Return the (x, y) coordinate for the center point of the cell that contains the specified text.  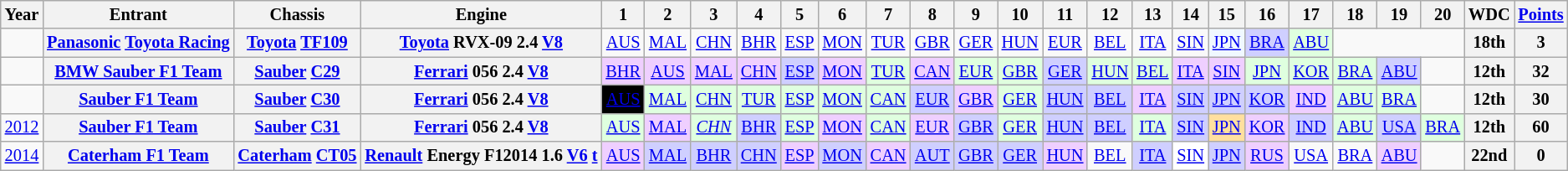
10 (1020, 14)
2014 (22, 156)
Toyota RVX-09 2.4 V8 (481, 43)
2 (667, 14)
Engine (481, 14)
Sauber C29 (298, 71)
5 (799, 14)
19 (1400, 14)
14 (1191, 14)
WDC (1489, 14)
18 (1355, 14)
7 (888, 14)
Panasonic Toyota Racing (138, 43)
6 (841, 14)
Sauber C31 (298, 127)
Caterham CT05 (298, 156)
13 (1152, 14)
12 (1110, 14)
Chassis (298, 14)
17 (1311, 14)
8 (932, 14)
Caterham F1 Team (138, 156)
60 (1541, 127)
Year (22, 14)
BMW Sauber F1 Team (138, 71)
2012 (22, 127)
32 (1541, 71)
Entrant (138, 14)
Sauber C30 (298, 99)
22nd (1489, 156)
Points (1541, 14)
AUT (932, 156)
Toyota TF109 (298, 43)
30 (1541, 99)
RUS (1268, 156)
15 (1227, 14)
1 (623, 14)
4 (759, 14)
0 (1541, 156)
16 (1268, 14)
20 (1443, 14)
11 (1065, 14)
9 (976, 14)
18th (1489, 43)
Renault Energy F12014 1.6 V6 t (481, 156)
